Determine the [X, Y] coordinate at the center of the cell enclosing the given text.  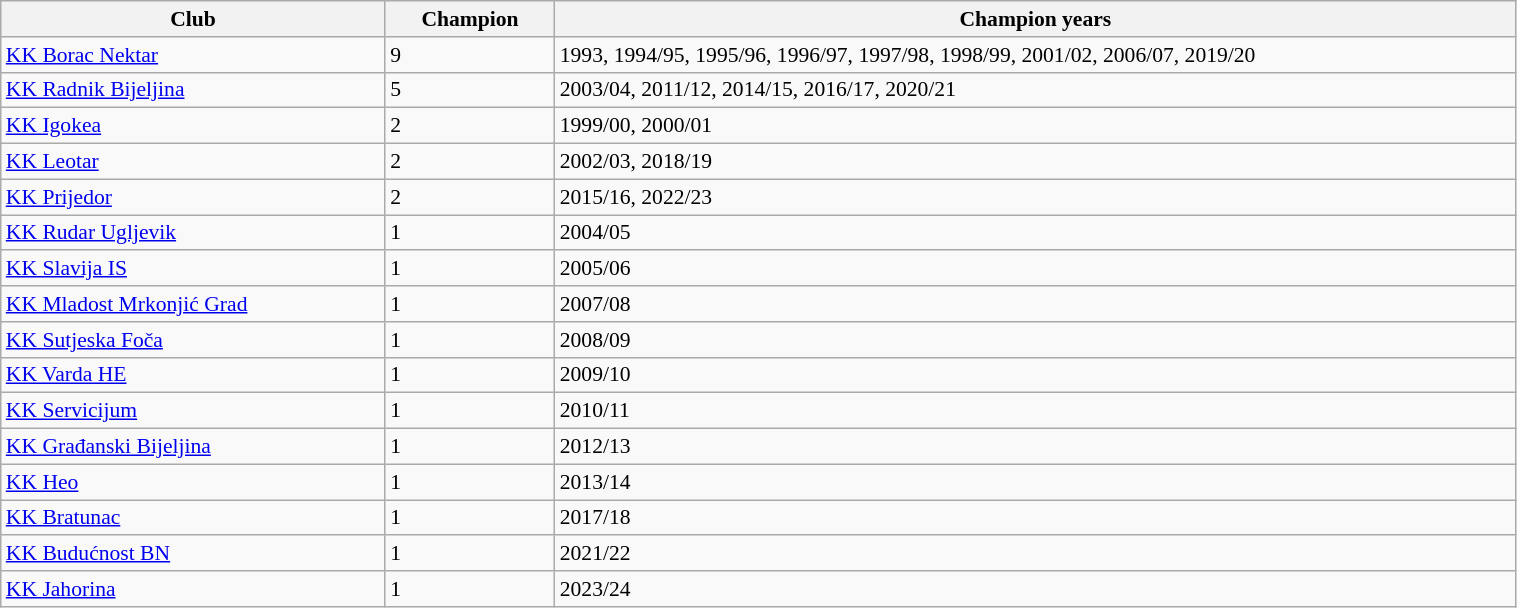
KK Sutjeska Foča [194, 340]
KK Građanski Bijeljina [194, 447]
KK Heo [194, 482]
Club [194, 19]
2012/13 [1036, 447]
KK Prijedor [194, 197]
KK Leotar [194, 162]
KK Jahorina [194, 589]
2007/08 [1036, 304]
1993, 1994/95, 1995/96, 1996/97, 1997/98, 1998/99, 2001/02, 2006/07, 2019/20 [1036, 55]
2010/11 [1036, 411]
KK Servicijum [194, 411]
KK Slavija IS [194, 269]
9 [470, 55]
2005/06 [1036, 269]
Champion years [1036, 19]
2009/10 [1036, 375]
KK Mladost Mrkonjić Grad [194, 304]
2021/22 [1036, 554]
KK Borac Nektar [194, 55]
1999/00, 2000/01 [1036, 126]
2013/14 [1036, 482]
KK Radnik Bijeljina [194, 90]
KK Budućnost BN [194, 554]
2023/24 [1036, 589]
KK Varda HE [194, 375]
2002/03, 2018/19 [1036, 162]
KK Igokea [194, 126]
Champion [470, 19]
5 [470, 90]
2015/16, 2022/23 [1036, 197]
2004/05 [1036, 233]
2017/18 [1036, 518]
2003/04, 2011/12, 2014/15, 2016/17, 2020/21 [1036, 90]
KK Bratunac [194, 518]
KK Rudar Ugljevik [194, 233]
2008/09 [1036, 340]
